Extract the (X, Y) coordinate from the center of the cell holding the provided text.  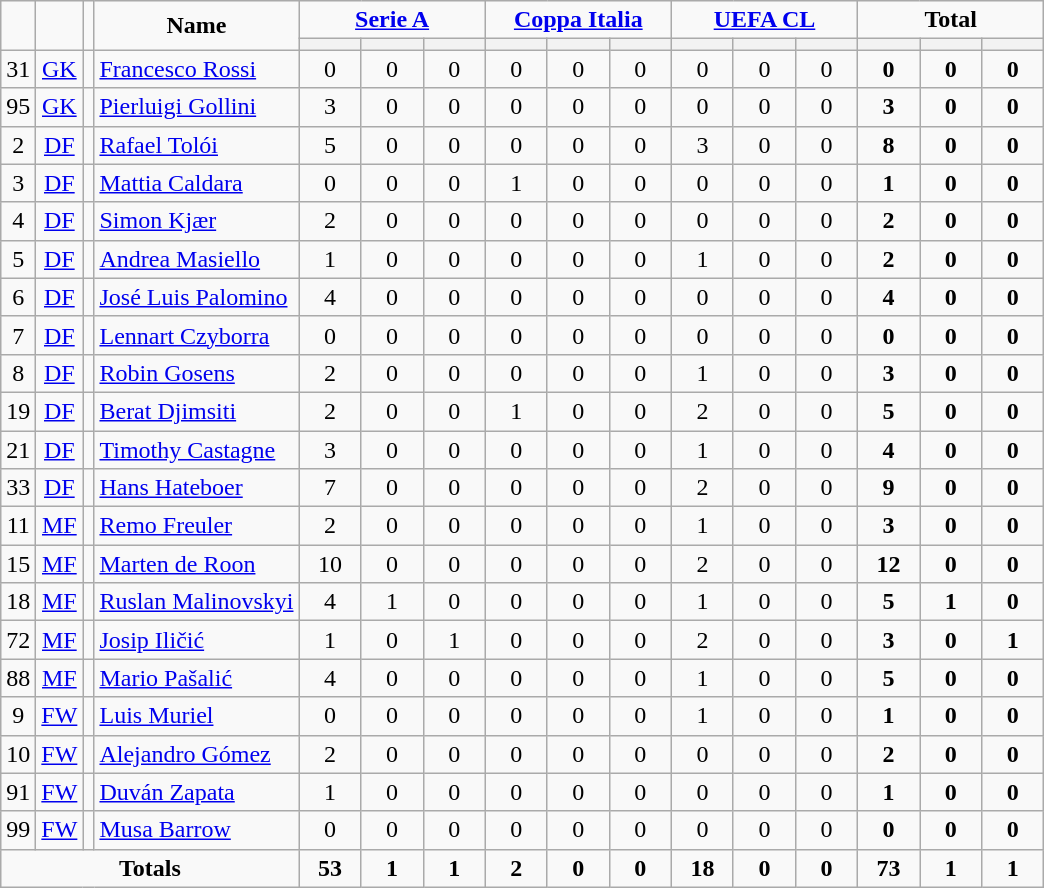
72 (18, 640)
Pierluigi Gollini (196, 107)
Robin Gosens (196, 373)
UEFA CL (764, 20)
73 (889, 868)
6 (18, 297)
53 (330, 868)
Ruslan Malinovskyi (196, 602)
Berat Djimsiti (196, 411)
Mario Pašalić (196, 678)
21 (18, 449)
Lennart Czyborra (196, 335)
Remo Freuler (196, 526)
11 (18, 526)
Hans Hateboer (196, 488)
33 (18, 488)
Simon Kjær (196, 221)
Musa Barrow (196, 830)
95 (18, 107)
19 (18, 411)
Name (196, 26)
Duván Zapata (196, 792)
Total (951, 20)
Serie A (392, 20)
Andrea Masiello (196, 259)
91 (18, 792)
15 (18, 564)
Francesco Rossi (196, 69)
Marten de Roon (196, 564)
Totals (150, 868)
Mattia Caldara (196, 183)
José Luis Palomino (196, 297)
12 (889, 564)
99 (18, 830)
Josip Iličić (196, 640)
88 (18, 678)
31 (18, 69)
Luis Muriel (196, 716)
Timothy Castagne (196, 449)
Coppa Italia (578, 20)
Rafael Tolói (196, 145)
Alejandro Gómez (196, 754)
